Extract the (x, y) coordinate from the center of the cell holding the provided text.  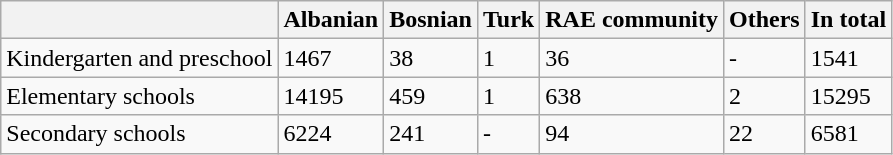
14195 (331, 96)
6581 (848, 134)
Elementary schools (140, 96)
RAE community (632, 20)
38 (431, 58)
In total (848, 20)
94 (632, 134)
2 (764, 96)
Turk (508, 20)
1467 (331, 58)
Albanian (331, 20)
15295 (848, 96)
Others (764, 20)
Bosnian (431, 20)
36 (632, 58)
Kindergarten and preschool (140, 58)
22 (764, 134)
1541 (848, 58)
6224 (331, 134)
Secondary schools (140, 134)
241 (431, 134)
459 (431, 96)
638 (632, 96)
